Capture the cell that displays the provided text and extract its [X, Y] central coordinate. 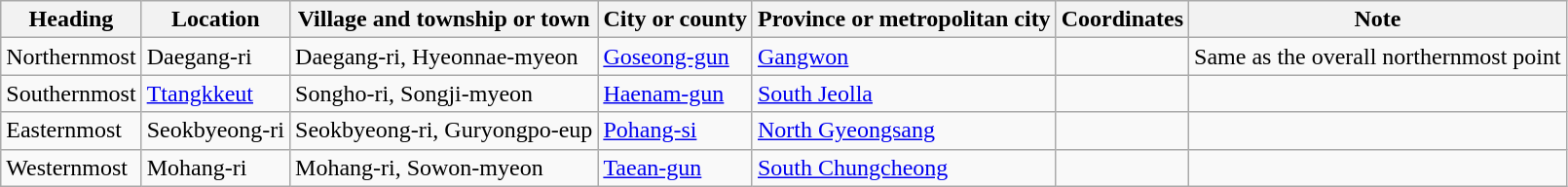
Location [215, 19]
Goseong-gun [676, 56]
Taean-gun [676, 168]
Ttangkkeut [215, 93]
North Gyeongsang [904, 131]
Songho-ri, Songji-myeon [444, 93]
Same as the overall northernmost point [1378, 56]
Daegang-ri, Hyeonnae-myeon [444, 56]
City or county [676, 19]
Gangwon [904, 56]
Daegang-ri [215, 56]
Westernmost [71, 168]
Seokbyeong-ri [215, 131]
Easternmost [71, 131]
Southernmost [71, 93]
Northernmost [71, 56]
Haenam-gun [676, 93]
South Jeolla [904, 93]
Village and township or town [444, 19]
Note [1378, 19]
Coordinates [1122, 19]
Province or metropolitan city [904, 19]
Mohang-ri, Sowon-myeon [444, 168]
Heading [71, 19]
Pohang-si [676, 131]
Seokbyeong-ri, Guryongpo-eup [444, 131]
Mohang-ri [215, 168]
South Chungcheong [904, 168]
